Return the (X, Y) coordinate for the center point of the cell that contains the specified text.  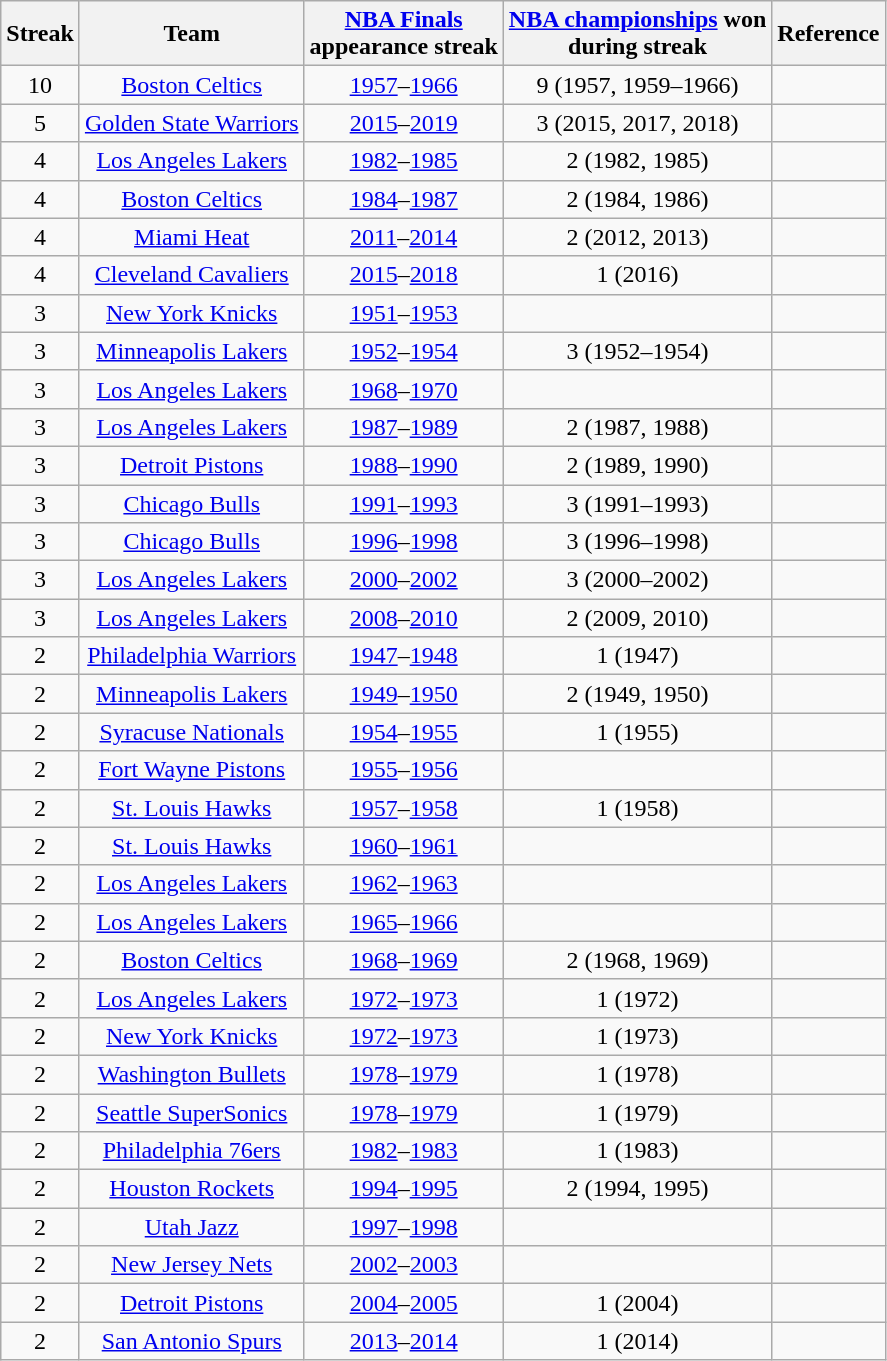
2 (1994, 1995) (637, 1189)
NBA Finalsappearance streak (404, 34)
2013–2014 (404, 1341)
NBA championships wonduring streak (637, 34)
1 (1978) (637, 1074)
Houston Rockets (192, 1189)
2 (1989, 1990) (637, 465)
2011–2014 (404, 237)
1952–1954 (404, 351)
Reference (828, 34)
2015–2019 (404, 123)
1 (1958) (637, 808)
1 (2016) (637, 275)
1955–1956 (404, 770)
2 (1984, 1986) (637, 199)
1 (1972) (637, 998)
1949–1950 (404, 694)
Washington Bullets (192, 1074)
3 (1952–1954) (637, 351)
2 (1968, 1969) (637, 960)
9 (1957, 1959–1966) (637, 85)
1 (1983) (637, 1151)
1947–1948 (404, 656)
3 (2015, 2017, 2018) (637, 123)
1965–1966 (404, 922)
1 (1955) (637, 732)
New Jersey Nets (192, 1265)
1987–1989 (404, 427)
1991–1993 (404, 503)
1 (1947) (637, 656)
2 (1987, 1988) (637, 427)
1988–1990 (404, 465)
1 (1979) (637, 1113)
Fort Wayne Pistons (192, 770)
2004–2005 (404, 1303)
1994–1995 (404, 1189)
1996–1998 (404, 542)
1951–1953 (404, 313)
Golden State Warriors (192, 123)
1960–1961 (404, 846)
Utah Jazz (192, 1227)
1957–1966 (404, 85)
Miami Heat (192, 237)
Team (192, 34)
Cleveland Cavaliers (192, 275)
1 (2014) (637, 1341)
2008–2010 (404, 618)
2 (1982, 1985) (637, 161)
1982–1983 (404, 1151)
2 (1949, 1950) (637, 694)
1962–1963 (404, 884)
1954–1955 (404, 732)
Syracuse Nationals (192, 732)
2015–2018 (404, 275)
1984–1987 (404, 199)
2000–2002 (404, 580)
1957–1958 (404, 808)
2002–2003 (404, 1265)
1968–1970 (404, 389)
1997–1998 (404, 1227)
Philadelphia 76ers (192, 1151)
San Antonio Spurs (192, 1341)
2 (2012, 2013) (637, 237)
1 (1973) (637, 1036)
Streak (40, 34)
1982–1985 (404, 161)
3 (1996–1998) (637, 542)
3 (1991–1993) (637, 503)
3 (2000–2002) (637, 580)
Philadelphia Warriors (192, 656)
2 (2009, 2010) (637, 618)
5 (40, 123)
1968–1969 (404, 960)
10 (40, 85)
Seattle SuperSonics (192, 1113)
1 (2004) (637, 1303)
